Locate the cell with the specified text and output its (x, y) center coordinate. 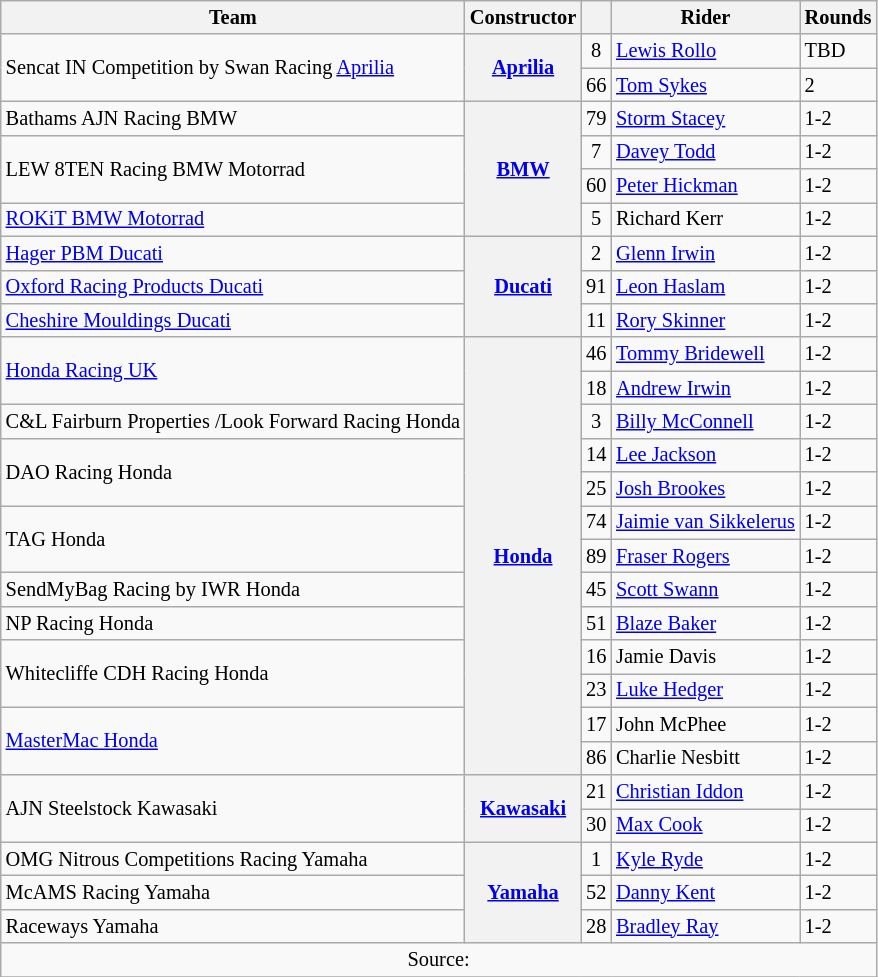
Peter Hickman (706, 186)
Charlie Nesbitt (706, 758)
AJN Steelstock Kawasaki (233, 808)
8 (596, 51)
23 (596, 690)
Yamaha (523, 892)
Rory Skinner (706, 320)
Honda Racing UK (233, 370)
Billy McConnell (706, 421)
Jaimie van Sikkelerus (706, 522)
SendMyBag Racing by IWR Honda (233, 589)
Christian Iddon (706, 791)
McAMS Racing Yamaha (233, 892)
Team (233, 17)
Storm Stacey (706, 118)
11 (596, 320)
Fraser Rogers (706, 556)
60 (596, 186)
LEW 8TEN Racing BMW Motorrad (233, 168)
45 (596, 589)
Scott Swann (706, 589)
Rounds (838, 17)
14 (596, 455)
1 (596, 859)
Raceways Yamaha (233, 926)
66 (596, 85)
Whitecliffe CDH Racing Honda (233, 674)
DAO Racing Honda (233, 472)
Aprilia (523, 68)
79 (596, 118)
Sencat IN Competition by Swan Racing Aprilia (233, 68)
3 (596, 421)
ROKiT BMW Motorrad (233, 219)
C&L Fairburn Properties /Look Forward Racing Honda (233, 421)
Tom Sykes (706, 85)
Blaze Baker (706, 623)
Glenn Irwin (706, 253)
91 (596, 287)
7 (596, 152)
Honda (523, 556)
Ducati (523, 286)
Source: (439, 960)
17 (596, 724)
Lewis Rollo (706, 51)
5 (596, 219)
Davey Todd (706, 152)
Lee Jackson (706, 455)
86 (596, 758)
TBD (838, 51)
Cheshire Mouldings Ducati (233, 320)
MasterMac Honda (233, 740)
Leon Haslam (706, 287)
30 (596, 825)
BMW (523, 168)
89 (596, 556)
16 (596, 657)
52 (596, 892)
Luke Hedger (706, 690)
18 (596, 388)
21 (596, 791)
Josh Brookes (706, 489)
51 (596, 623)
74 (596, 522)
NP Racing Honda (233, 623)
28 (596, 926)
Tommy Bridewell (706, 354)
Andrew Irwin (706, 388)
OMG Nitrous Competitions Racing Yamaha (233, 859)
John McPhee (706, 724)
Max Cook (706, 825)
Jamie Davis (706, 657)
Richard Kerr (706, 219)
Oxford Racing Products Ducati (233, 287)
Rider (706, 17)
TAG Honda (233, 538)
Hager PBM Ducati (233, 253)
Kyle Ryde (706, 859)
46 (596, 354)
Bradley Ray (706, 926)
25 (596, 489)
Kawasaki (523, 808)
Bathams AJN Racing BMW (233, 118)
Constructor (523, 17)
Danny Kent (706, 892)
